Return the [x, y] coordinate for the center point of the cell that contains the specified text.  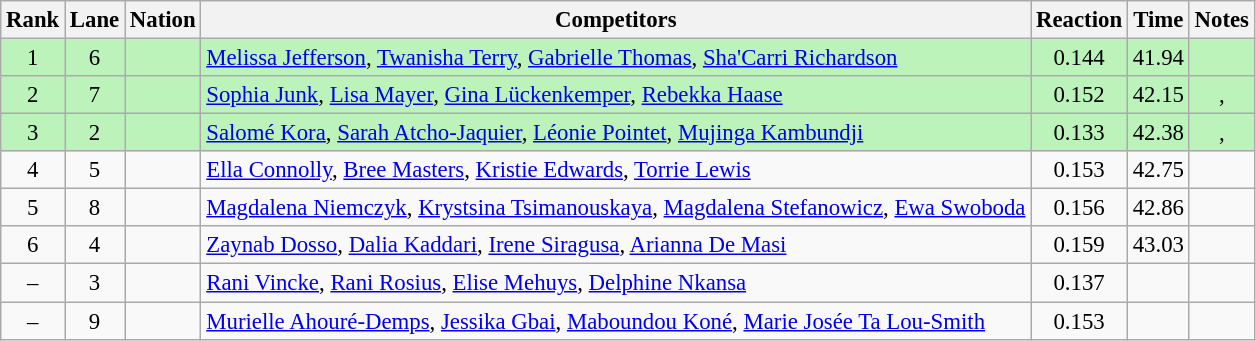
Reaction [1080, 20]
Rank [33, 20]
0.159 [1080, 245]
Competitors [616, 20]
7 [95, 95]
Melissa Jefferson, Twanisha Terry, Gabrielle Thomas, Sha'Carri Richardson [616, 58]
Sophia Junk, Lisa Mayer, Gina Lückenkemper, Rebekka Haase [616, 95]
Ella Connolly, Bree Masters, Kristie Edwards, Torrie Lewis [616, 170]
0.156 [1080, 208]
Zaynab Dosso, Dalia Kaddari, Irene Siragusa, Arianna De Masi [616, 245]
Murielle Ahouré-Demps, Jessika Gbai, Maboundou Koné, Marie Josée Ta Lou-Smith [616, 321]
Lane [95, 20]
0.152 [1080, 95]
42.86 [1158, 208]
Notes [1222, 20]
1 [33, 58]
Rani Vincke, Rani Rosius, Elise Mehuys, Delphine Nkansa [616, 283]
0.137 [1080, 283]
41.94 [1158, 58]
0.144 [1080, 58]
Magdalena Niemczyk, Krystsina Tsimanouskaya, Magdalena Stefanowicz, Ewa Swoboda [616, 208]
42.38 [1158, 133]
8 [95, 208]
42.75 [1158, 170]
0.133 [1080, 133]
9 [95, 321]
Salomé Kora, Sarah Atcho-Jaquier, Léonie Pointet, Mujinga Kambundji [616, 133]
42.15 [1158, 95]
Time [1158, 20]
Nation [163, 20]
43.03 [1158, 245]
